Extract the (x, y) coordinate from the center of the cell holding the provided text.  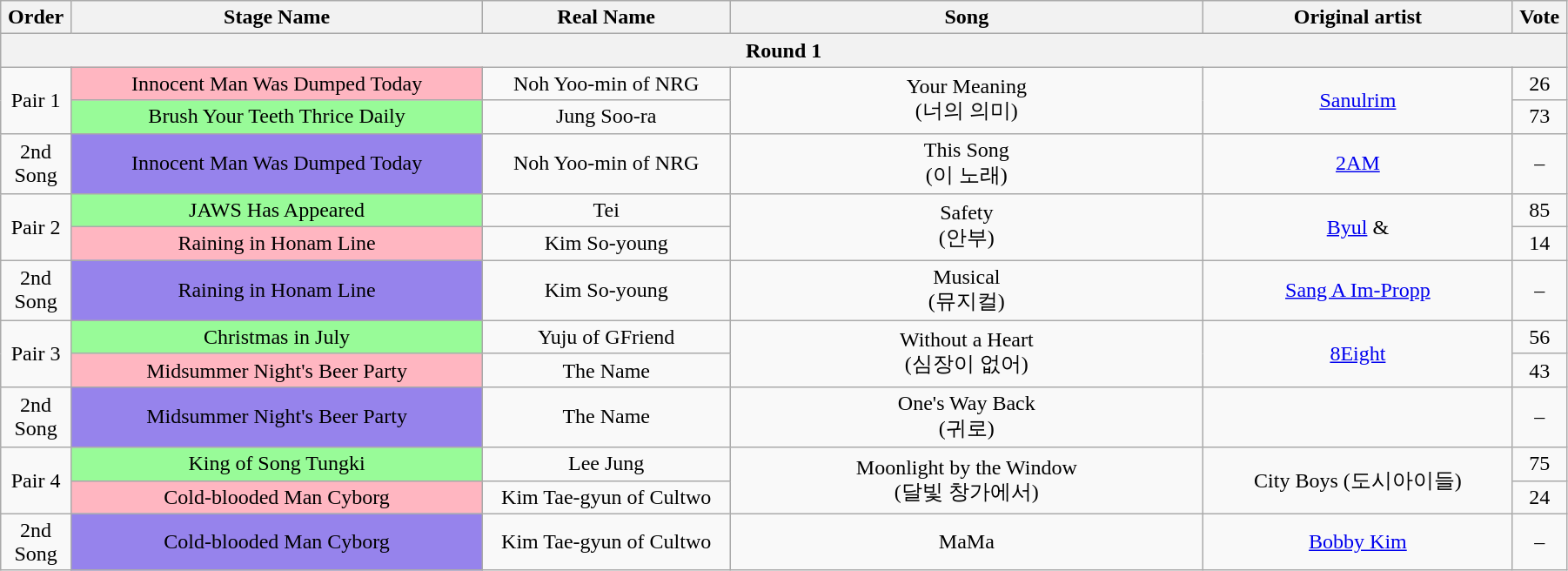
Bobby Kim (1357, 541)
Pair 4 (37, 480)
2AM (1357, 164)
Christmas in July (277, 337)
Safety(안부) (967, 227)
Lee Jung (606, 464)
8Eight (1357, 353)
King of Song Tungki (277, 464)
24 (1540, 497)
Pair 1 (37, 100)
Tei (606, 211)
Round 1 (784, 50)
73 (1540, 117)
Real Name (606, 17)
MaMa (967, 541)
43 (1540, 370)
Brush Your Teeth Thrice Daily (277, 117)
Stage Name (277, 17)
Without a Heart(심장이 없어) (967, 353)
Vote (1540, 17)
Sanulrim (1357, 100)
This Song(이 노래) (967, 164)
Pair 2 (37, 227)
Moonlight by the Window(달빛 창가에서) (967, 480)
14 (1540, 244)
JAWS Has Appeared (277, 211)
Sang A Im-Propp (1357, 291)
Original artist (1357, 17)
City Boys (도시아이들) (1357, 480)
56 (1540, 337)
75 (1540, 464)
26 (1540, 84)
Jung Soo-ra (606, 117)
85 (1540, 211)
Order (37, 17)
Pair 3 (37, 353)
Byul & (1357, 227)
One's Way Back(귀로) (967, 417)
Song (967, 17)
Your Meaning(너의 의미) (967, 100)
Musical(뮤지컬) (967, 291)
Yuju of GFriend (606, 337)
